Scan for the cell matching the given text and deliver its [x, y] coordinate at center. 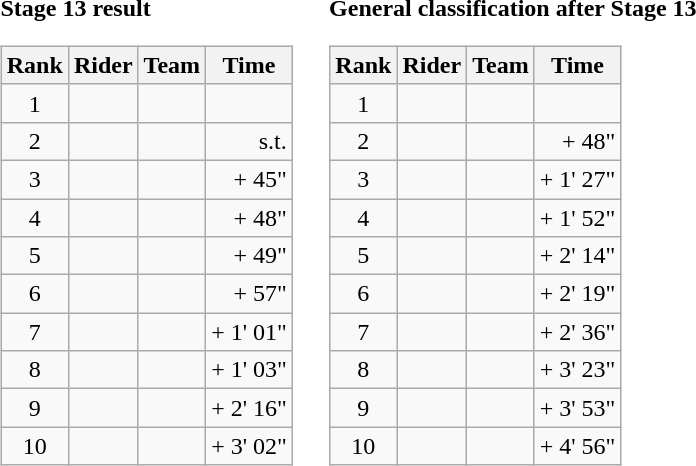
+ 2' 16" [250, 408]
+ 57" [250, 294]
+ 1' 27" [578, 179]
+ 4' 56" [578, 446]
+ 3' 53" [578, 408]
+ 2' 36" [578, 332]
+ 1' 52" [578, 217]
+ 45" [250, 179]
+ 3' 23" [578, 370]
+ 2' 14" [578, 256]
+ 1' 01" [250, 332]
s.t. [250, 141]
+ 1' 03" [250, 370]
+ 3' 02" [250, 446]
+ 49" [250, 256]
+ 2' 19" [578, 294]
